Scan for the cell matching the given text and deliver its [x, y] coordinate at center. 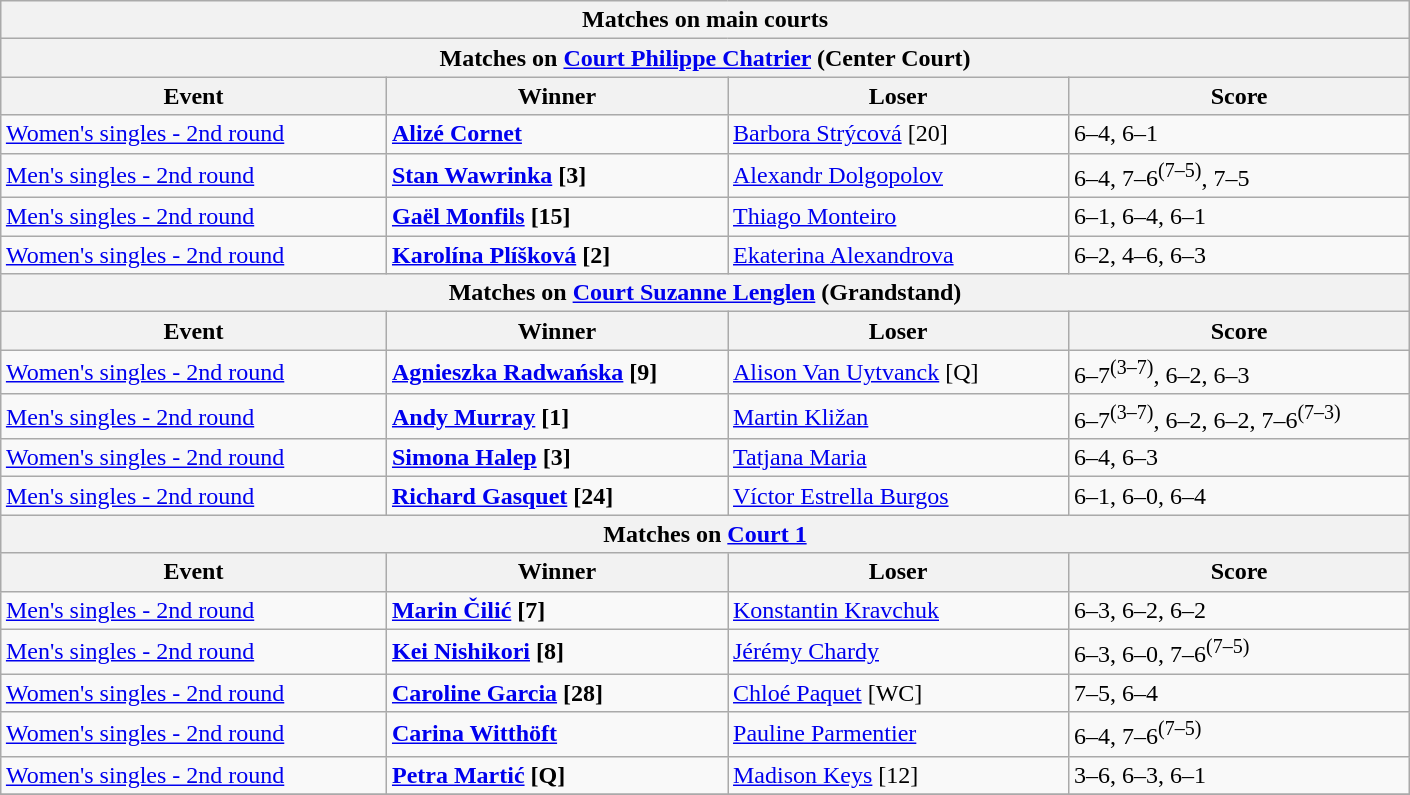
Chloé Paquet [WC] [898, 693]
Karolína Plíšková [2] [556, 255]
Jérémy Chardy [898, 652]
7–5, 6–4 [1240, 693]
Stan Wawrinka [3] [556, 176]
Matches on Court Suzanne Lenglen (Grandstand) [704, 293]
Agnieszka Radwańska [9] [556, 372]
Richard Gasquet [24] [556, 496]
Víctor Estrella Burgos [898, 496]
Simona Halep [3] [556, 458]
3–6, 6–3, 6–1 [1240, 775]
6–3, 6–0, 7–6(7–5) [1240, 652]
6–4, 7–6(7–5), 7–5 [1240, 176]
Madison Keys [12] [898, 775]
6–4, 7–6(7–5) [1240, 734]
6–4, 6–1 [1240, 134]
Matches on main courts [704, 20]
6–3, 6–2, 6–2 [1240, 610]
6–1, 6–4, 6–1 [1240, 217]
Alexandr Dolgopolov [898, 176]
Pauline Parmentier [898, 734]
Barbora Strýcová [20] [898, 134]
Matches on Court 1 [704, 534]
6–2, 4–6, 6–3 [1240, 255]
Alizé Cornet [556, 134]
Carina Witthöft [556, 734]
Matches on Court Philippe Chatrier (Center Court) [704, 58]
Marin Čilić [7] [556, 610]
6–7(3–7), 6–2, 6–2, 7–6(7–3) [1240, 416]
Petra Martić [Q] [556, 775]
Konstantin Kravchuk [898, 610]
6–4, 6–3 [1240, 458]
6–1, 6–0, 6–4 [1240, 496]
Tatjana Maria [898, 458]
Alison Van Uytvanck [Q] [898, 372]
6–7(3–7), 6–2, 6–3 [1240, 372]
Martin Kližan [898, 416]
Ekaterina Alexandrova [898, 255]
Gaël Monfils [15] [556, 217]
Kei Nishikori [8] [556, 652]
Caroline Garcia [28] [556, 693]
Thiago Monteiro [898, 217]
Andy Murray [1] [556, 416]
